Locate the cell with the specified text and output its [X, Y] center coordinate. 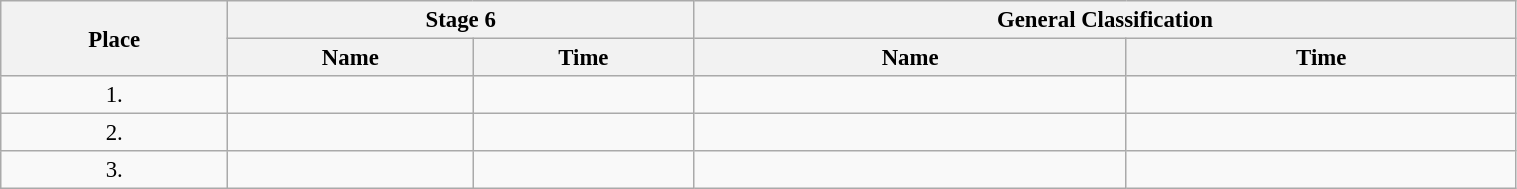
Stage 6 [461, 20]
3. [114, 170]
Place [114, 38]
2. [114, 133]
1. [114, 95]
General Classification [1105, 20]
